Detect which cell encompasses the target text, then output its [x, y] center coordinate. 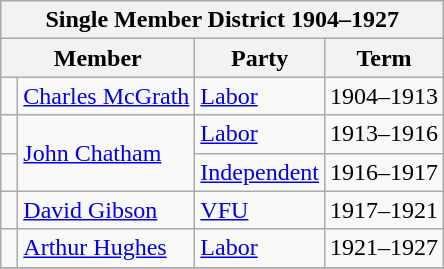
Independent [260, 172]
David Gibson [106, 210]
1921–1927 [384, 248]
John Chatham [106, 153]
1904–1913 [384, 96]
1913–1916 [384, 134]
1917–1921 [384, 210]
Party [260, 58]
Single Member District 1904–1927 [222, 20]
VFU [260, 210]
1916–1917 [384, 172]
Term [384, 58]
Member [98, 58]
Charles McGrath [106, 96]
Arthur Hughes [106, 248]
